From the cell containing the given text, extract its center point as (X, Y) coordinate. 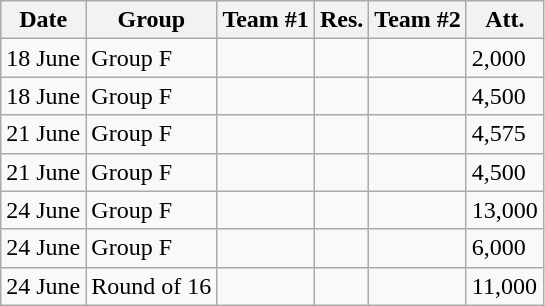
Team #1 (266, 20)
Group (152, 20)
Round of 16 (152, 286)
11,000 (504, 286)
Att. (504, 20)
6,000 (504, 248)
Date (44, 20)
2,000 (504, 58)
13,000 (504, 210)
Team #2 (418, 20)
Res. (341, 20)
4,575 (504, 134)
